Extract the (X, Y) coordinate from the center of the cell holding the provided text.  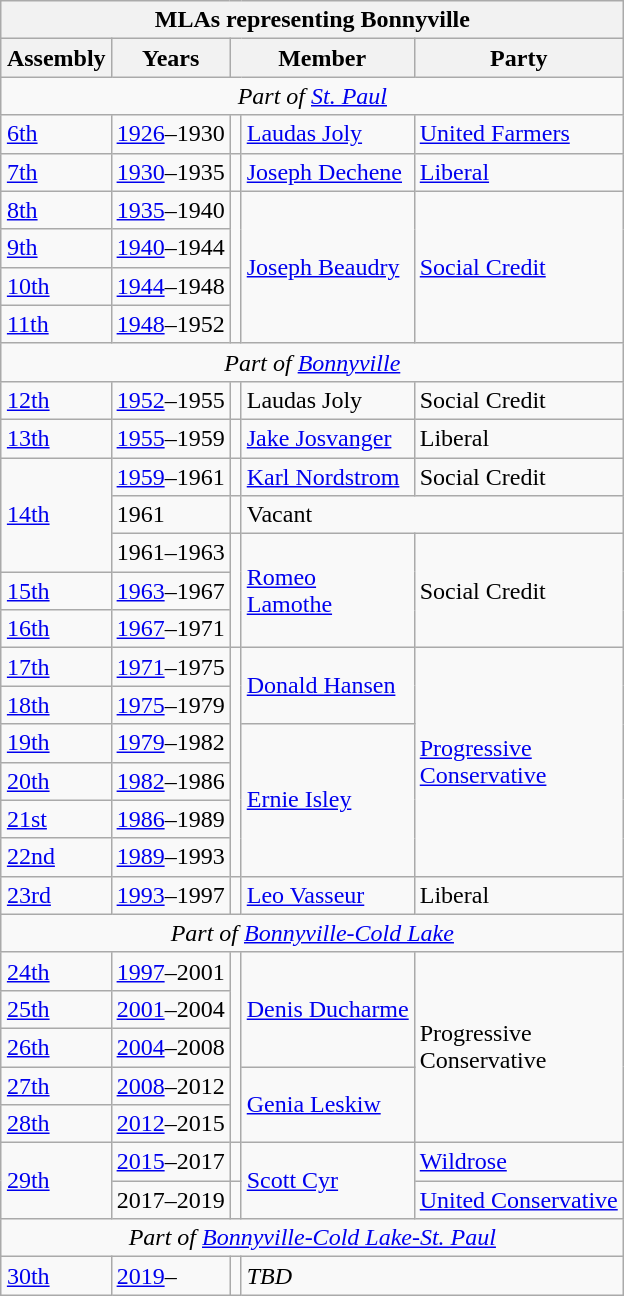
Part of Bonnyville-Cold Lake (312, 933)
1930–1935 (170, 172)
2019– (170, 1276)
6th (56, 134)
1940–1944 (170, 248)
30th (56, 1276)
2004–2008 (170, 1047)
17th (56, 667)
1935–1940 (170, 210)
MLAs representing Bonnyville (312, 20)
1961–1963 (170, 553)
1993–1997 (170, 895)
Donald Hansen (328, 686)
Assembly (56, 58)
1961 (170, 515)
27th (56, 1085)
Ernie Isley (328, 800)
23rd (56, 895)
Scott Cyr (328, 1181)
Part of Bonnyville-Cold Lake-St. Paul (312, 1238)
19th (56, 743)
United Farmers (518, 134)
1982–1986 (170, 781)
1989–1993 (170, 857)
25th (56, 1009)
Genia Leskiw (328, 1104)
2017–2019 (170, 1200)
Karl Nordstrom (328, 477)
Joseph Beaudry (328, 267)
United Conservative (518, 1200)
1997–2001 (170, 971)
9th (56, 248)
24th (56, 971)
26th (56, 1047)
Part of St. Paul (312, 96)
2012–2015 (170, 1124)
1955–1959 (170, 438)
Years (170, 58)
2015–2017 (170, 1162)
Party (518, 58)
1975–1979 (170, 705)
15th (56, 591)
Member (322, 58)
Part of Bonnyville (312, 362)
10th (56, 286)
13th (56, 438)
29th (56, 1181)
12th (56, 400)
Leo Vasseur (328, 895)
Denis Ducharme (328, 1009)
28th (56, 1124)
14th (56, 515)
11th (56, 324)
Wildrose (518, 1162)
1986–1989 (170, 819)
Jake Josvanger (328, 438)
1948–1952 (170, 324)
20th (56, 781)
Joseph Dechene (328, 172)
2008–2012 (170, 1085)
1926–1930 (170, 134)
TBD (432, 1276)
8th (56, 210)
1963–1967 (170, 591)
Vacant (432, 515)
16th (56, 629)
1971–1975 (170, 667)
1959–1961 (170, 477)
1944–1948 (170, 286)
2001–2004 (170, 1009)
21st (56, 819)
18th (56, 705)
1979–1982 (170, 743)
RomeoLamothe (328, 591)
7th (56, 172)
1967–1971 (170, 629)
22nd (56, 857)
1952–1955 (170, 400)
